Pinpoint the cell where the given text exists, returning its (x, y) midpoint coordinate. 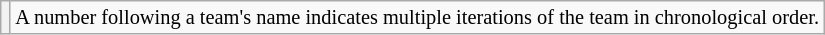
A number following a team's name indicates multiple iterations of the team in chronological order. (416, 17)
